Extract the (X, Y) coordinate from the center of the cell holding the provided text.  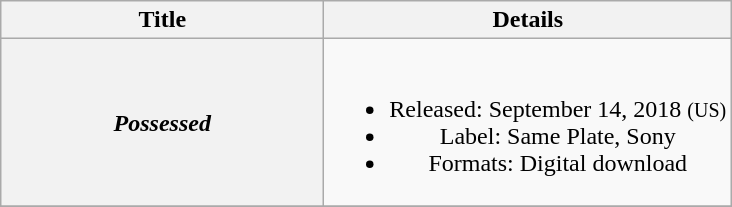
Released: September 14, 2018 (US)Label: Same Plate, SonyFormats: Digital download (528, 122)
Possessed (162, 122)
Title (162, 20)
Details (528, 20)
